Locate the cell with the specified text and output its (x, y) center coordinate. 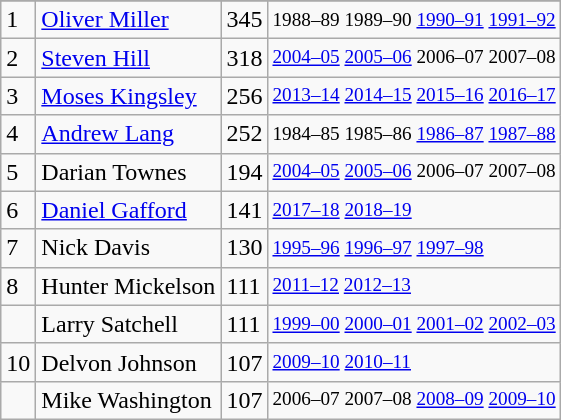
Mike Washington (128, 400)
130 (244, 248)
Daniel Gafford (128, 210)
Hunter Mickelson (128, 286)
7 (18, 248)
256 (244, 96)
2011–12 2012–13 (414, 286)
Steven Hill (128, 58)
10 (18, 362)
141 (244, 210)
1 (18, 20)
1999–00 2000–01 2001–02 2002–03 (414, 324)
2 (18, 58)
Larry Satchell (128, 324)
3 (18, 96)
252 (244, 134)
Nick Davis (128, 248)
5 (18, 172)
1988–89 1989–90 1990–91 1991–92 (414, 20)
2013–14 2014–15 2015–16 2016–17 (414, 96)
Oliver Miller (128, 20)
2017–18 2018–19 (414, 210)
2009–10 2010–11 (414, 362)
Delvon Johnson (128, 362)
6 (18, 210)
194 (244, 172)
318 (244, 58)
8 (18, 286)
Darian Townes (128, 172)
Andrew Lang (128, 134)
1995–96 1996–97 1997–98 (414, 248)
1984–85 1985–86 1986–87 1987–88 (414, 134)
4 (18, 134)
345 (244, 20)
Moses Kingsley (128, 96)
2006–07 2007–08 2008–09 2009–10 (414, 400)
